Return the (X, Y) coordinate for the center point of the cell that contains the specified text.  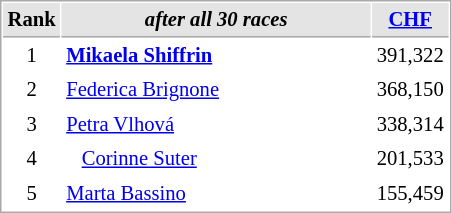
3 (32, 124)
Marta Bassino (216, 194)
Rank (32, 20)
155,459 (410, 194)
338,314 (410, 124)
after all 30 races (216, 20)
368,150 (410, 90)
Mikaela Shiffrin (216, 56)
Federica Brignone (216, 90)
Corinne Suter (216, 158)
4 (32, 158)
Petra Vlhová (216, 124)
391,322 (410, 56)
CHF (410, 20)
5 (32, 194)
2 (32, 90)
1 (32, 56)
201,533 (410, 158)
